Capture the cell that displays the provided text and extract its (x, y) central coordinate. 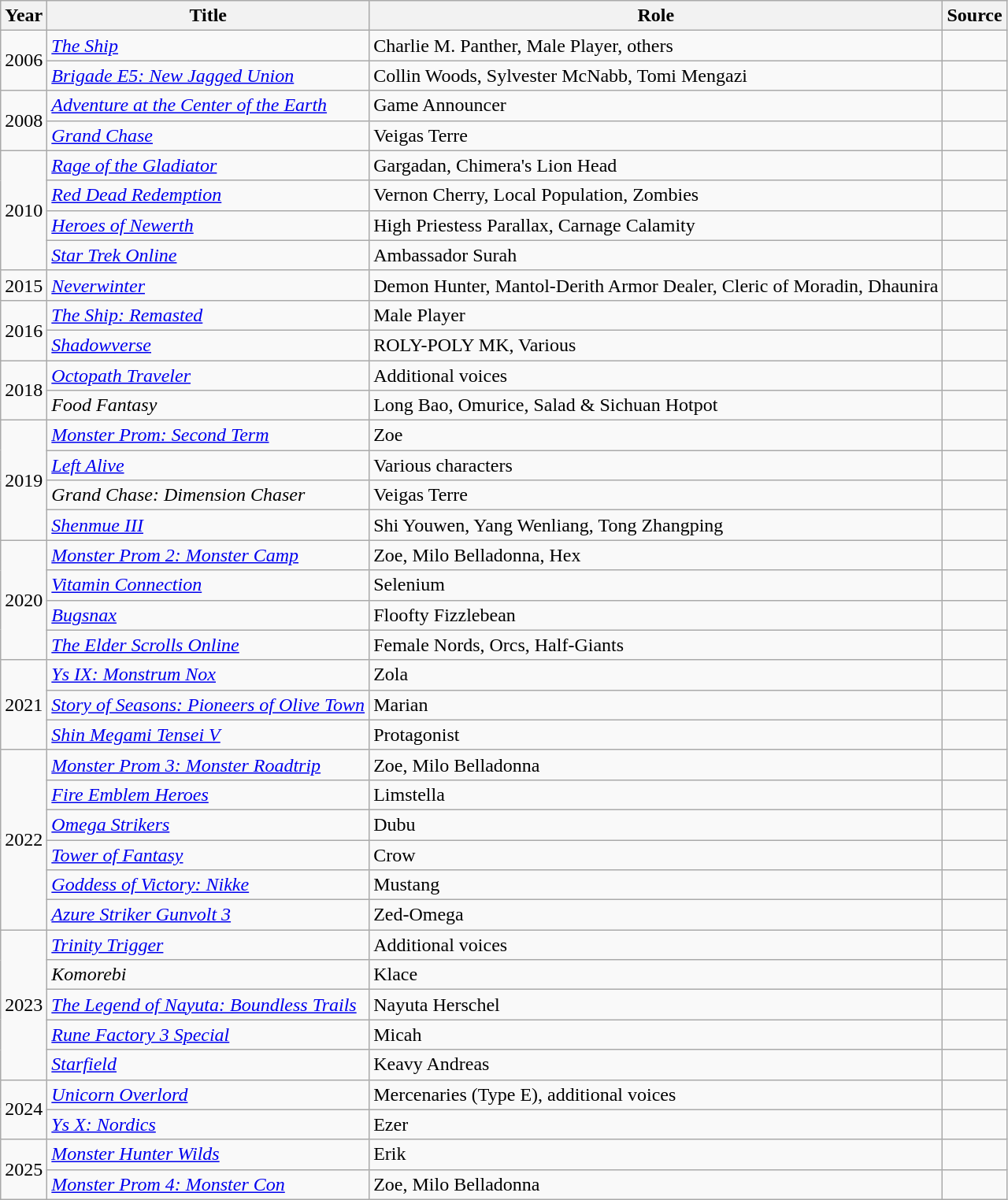
Dubu (656, 824)
Unicorn Overlord (208, 1094)
Monster Prom: Second Term (208, 435)
Trinity Trigger (208, 945)
Monster Prom 4: Monster Con (208, 1184)
Tower of Fantasy (208, 854)
Mustang (656, 885)
Grand Chase: Dimension Chaser (208, 495)
2025 (24, 1169)
Ambassador Surah (656, 255)
Ezer (656, 1124)
2023 (24, 1005)
Brigade E5: New Jagged Union (208, 76)
Komorebi (208, 975)
2010 (24, 210)
Monster Prom 3: Monster Roadtrip (208, 765)
2006 (24, 61)
The Ship: Remasted (208, 315)
Role (656, 16)
Micah (656, 1035)
Neverwinter (208, 285)
The Elder Scrolls Online (208, 645)
Rune Factory 3 Special (208, 1035)
2018 (24, 391)
Food Fantasy (208, 406)
2015 (24, 285)
Omega Strikers (208, 824)
Azure Striker Gunvolt 3 (208, 915)
Goddess of Victory: Nikke (208, 885)
The Ship (208, 46)
Grand Chase (208, 135)
Octopath Traveler (208, 376)
Selenium (656, 585)
Demon Hunter, Mantol-Derith Armor Dealer, Cleric of Moradin, Dhaunira (656, 285)
Zoe, Milo Belladonna, Hex (656, 555)
2024 (24, 1109)
High Priestess Parallax, Carnage Calamity (656, 225)
Long Bao, Omurice, Salad & Sichuan Hotpot (656, 406)
Erik (656, 1154)
Charlie M. Panther, Male Player, others (656, 46)
2008 (24, 120)
Marian (656, 705)
Keavy Andreas (656, 1065)
Shadowverse (208, 345)
Monster Prom 2: Monster Camp (208, 555)
Male Player (656, 315)
Shenmue III (208, 525)
Rage of the Gladiator (208, 165)
2022 (24, 839)
Shin Megami Tensei V (208, 735)
2020 (24, 600)
2016 (24, 330)
Star Trek Online (208, 255)
Red Dead Redemption (208, 195)
Female Nords, Orcs, Half-Giants (656, 645)
Vernon Cherry, Local Population, Zombies (656, 195)
Klace (656, 975)
Ys IX: Monstrum Nox (208, 675)
Mercenaries (Type E), additional voices (656, 1094)
Vitamin Connection (208, 585)
Zed-Omega (656, 915)
The Legend of Nayuta: Boundless Trails (208, 1005)
Various characters (656, 465)
Ys X: Nordics (208, 1124)
Story of Seasons: Pioneers of Olive Town (208, 705)
Nayuta Herschel (656, 1005)
Crow (656, 854)
Zola (656, 675)
Monster Hunter Wilds (208, 1154)
Bugsnax (208, 615)
Floofty Fizzlebean (656, 615)
Zoe (656, 435)
Year (24, 16)
Title (208, 16)
Limstella (656, 794)
ROLY-POLY MK, Various (656, 345)
2021 (24, 705)
Heroes of Newerth (208, 225)
Shi Youwen, Yang Wenliang, Tong Zhangping (656, 525)
Collin Woods, Sylvester McNabb, Tomi Mengazi (656, 76)
Fire Emblem Heroes (208, 794)
Starfield (208, 1065)
Protagonist (656, 735)
Adventure at the Center of the Earth (208, 106)
Source (975, 16)
Left Alive (208, 465)
Game Announcer (656, 106)
Gargadan, Chimera's Lion Head (656, 165)
2019 (24, 480)
